Determine the [X, Y] coordinate at the center of the cell enclosing the given text.  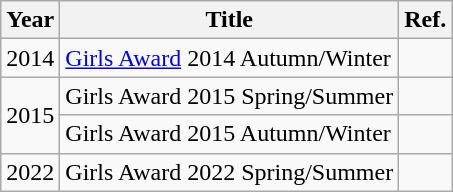
Year [30, 20]
Ref. [426, 20]
Girls Award 2014 Autumn/Winter [230, 58]
Girls Award 2015 Spring/Summer [230, 96]
Girls Award 2015 Autumn/Winter [230, 134]
2014 [30, 58]
2015 [30, 115]
Girls Award 2022 Spring/Summer [230, 172]
2022 [30, 172]
Title [230, 20]
